Search for the cell housing the specified text and yield its (x, y) center coordinate. 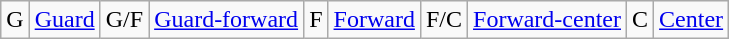
G/F (124, 20)
Forward-center (548, 20)
Center (692, 20)
Forward (374, 20)
Guard-forward (226, 20)
G (15, 20)
F (316, 20)
F/C (444, 20)
C (640, 20)
Guard (64, 20)
